Return the [X, Y] coordinate for the center point of the cell that contains the specified text.  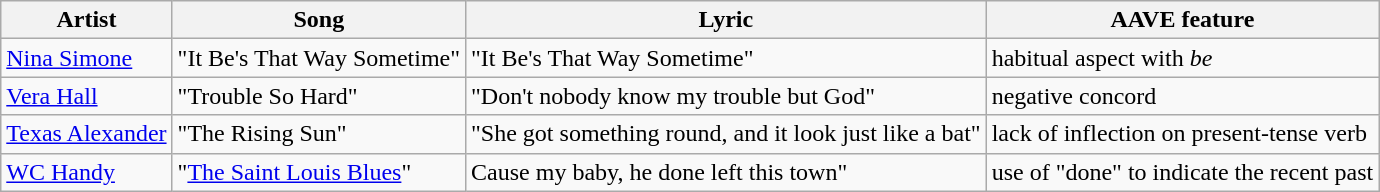
AAVE feature [1182, 20]
habitual aspect with be [1182, 58]
Lyric [726, 20]
Vera Hall [86, 96]
negative concord [1182, 96]
WC Handy [86, 172]
Cause my baby, he done left this town" [726, 172]
"Trouble So Hard" [318, 96]
"The Saint Louis Blues" [318, 172]
"She got something round, and it look just like a bat" [726, 134]
Texas Alexander [86, 134]
Nina Simone [86, 58]
"The Rising Sun" [318, 134]
lack of inflection on present-tense verb [1182, 134]
use of "done" to indicate the recent past [1182, 172]
"Don't nobody know my trouble but God" [726, 96]
Song [318, 20]
Artist [86, 20]
